Output the (x, y) coordinate of the center of the cell containing the given text.  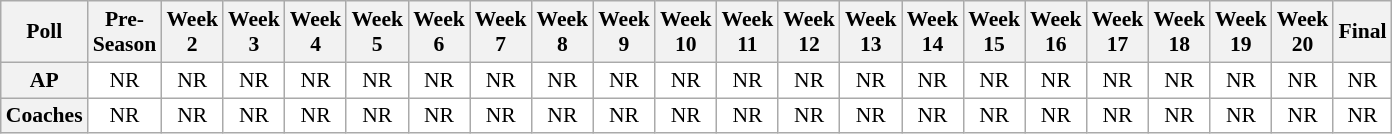
Poll (44, 32)
Week3 (254, 32)
Week10 (686, 32)
Pre-Season (125, 32)
Week7 (501, 32)
Week17 (1118, 32)
Final (1362, 32)
Week9 (624, 32)
Week14 (933, 32)
Coaches (44, 116)
Week2 (192, 32)
Week4 (316, 32)
Week15 (994, 32)
Week11 (748, 32)
Week12 (809, 32)
Week6 (439, 32)
Week8 (562, 32)
Week13 (871, 32)
Week5 (377, 32)
Week16 (1056, 32)
Week19 (1241, 32)
Week20 (1303, 32)
Week18 (1179, 32)
AP (44, 80)
